Return the (X, Y) coordinate for the center point of the cell that contains the specified text.  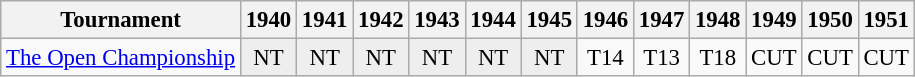
1949 (774, 20)
1947 (661, 20)
1945 (549, 20)
1950 (830, 20)
1943 (437, 20)
1941 (325, 20)
1946 (605, 20)
1940 (268, 20)
1942 (381, 20)
Tournament (121, 20)
T14 (605, 58)
The Open Championship (121, 58)
T13 (661, 58)
1951 (886, 20)
1944 (493, 20)
1948 (718, 20)
T18 (718, 58)
